Return [x, y] of the center of cell containing provided text 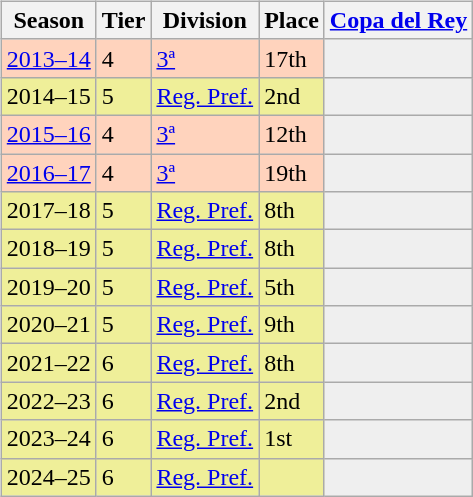
Place [292, 20]
2014–15 [48, 96]
2023–24 [48, 439]
9th [292, 325]
5th [292, 287]
2020–21 [48, 325]
17th [292, 58]
2013–14 [48, 58]
2016–17 [48, 173]
2018–19 [48, 249]
1st [292, 439]
2015–16 [48, 134]
2022–23 [48, 401]
19th [292, 173]
Division [205, 20]
Season [48, 20]
2019–20 [48, 287]
2024–25 [48, 477]
2017–18 [48, 211]
2021–22 [48, 363]
Copa del Rey [398, 20]
12th [292, 134]
Tier [124, 20]
